Scan for the cell matching the given text and deliver its (x, y) coordinate at center. 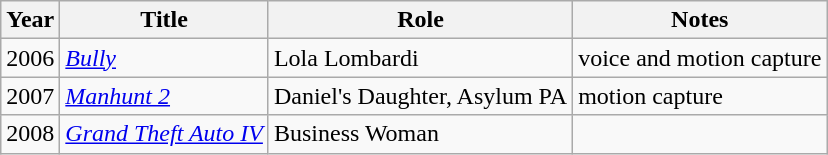
Year (30, 20)
Lola Lombardi (420, 58)
Title (164, 20)
2006 (30, 58)
Business Woman (420, 134)
motion capture (700, 96)
voice and motion capture (700, 58)
Manhunt 2 (164, 96)
Notes (700, 20)
Grand Theft Auto IV (164, 134)
Bully (164, 58)
Daniel's Daughter, Asylum PA (420, 96)
2007 (30, 96)
2008 (30, 134)
Role (420, 20)
